For the text-containing cell, return its midpoint in (x, y) coordinate format. 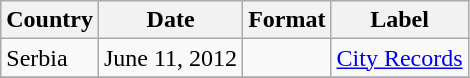
City Records (400, 58)
Label (400, 20)
Format (287, 20)
Serbia (50, 58)
Date (170, 20)
June 11, 2012 (170, 58)
Country (50, 20)
